Extract the [x, y] coordinate from the center of the cell holding the provided text.  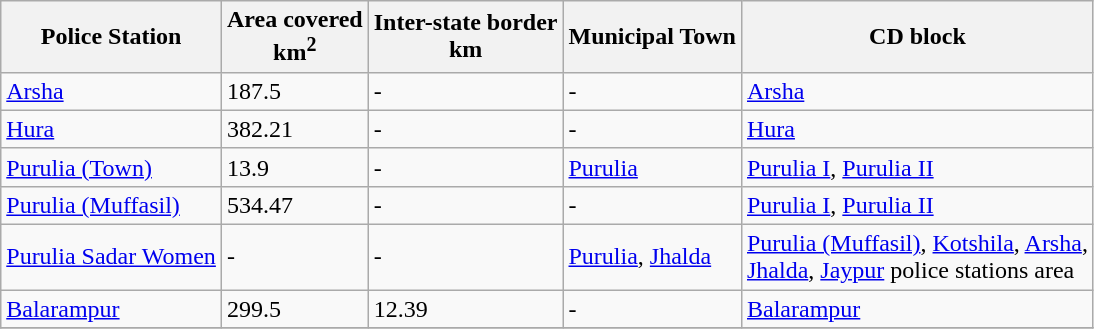
187.5 [294, 91]
Police Station [112, 37]
382.21 [294, 129]
CD block [917, 37]
Municipal Town [652, 37]
534.47 [294, 205]
13.9 [294, 167]
12.39 [466, 309]
Inter-state borderkm [466, 37]
Area coveredkm2 [294, 37]
Purulia, Jhalda [652, 258]
Purulia (Town) [112, 167]
Purulia Sadar Women [112, 258]
Purulia (Muffasil) [112, 205]
299.5 [294, 309]
Purulia (Muffasil), Kotshila, Arsha,Jhalda, Jaypur police stations area [917, 258]
Purulia [652, 167]
